From the cell containing the given text, extract its center point as [x, y] coordinate. 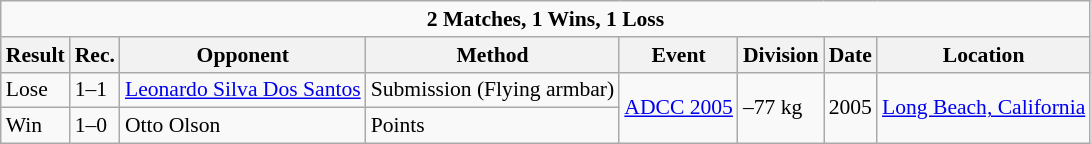
Method [493, 55]
2 Matches, 1 Wins, 1 Loss [546, 19]
Long Beach, California [984, 108]
ADCC 2005 [678, 108]
Lose [36, 90]
Result [36, 55]
Date [850, 55]
Leonardo Silva Dos Santos [243, 90]
Submission (Flying armbar) [493, 90]
Rec. [95, 55]
Points [493, 126]
Division [781, 55]
Opponent [243, 55]
1–0 [95, 126]
Win [36, 126]
Otto Olson [243, 126]
2005 [850, 108]
1–1 [95, 90]
–77 kg [781, 108]
Event [678, 55]
Location [984, 55]
